Provide the [x, y] coordinate of the cell's center where the given text is located.  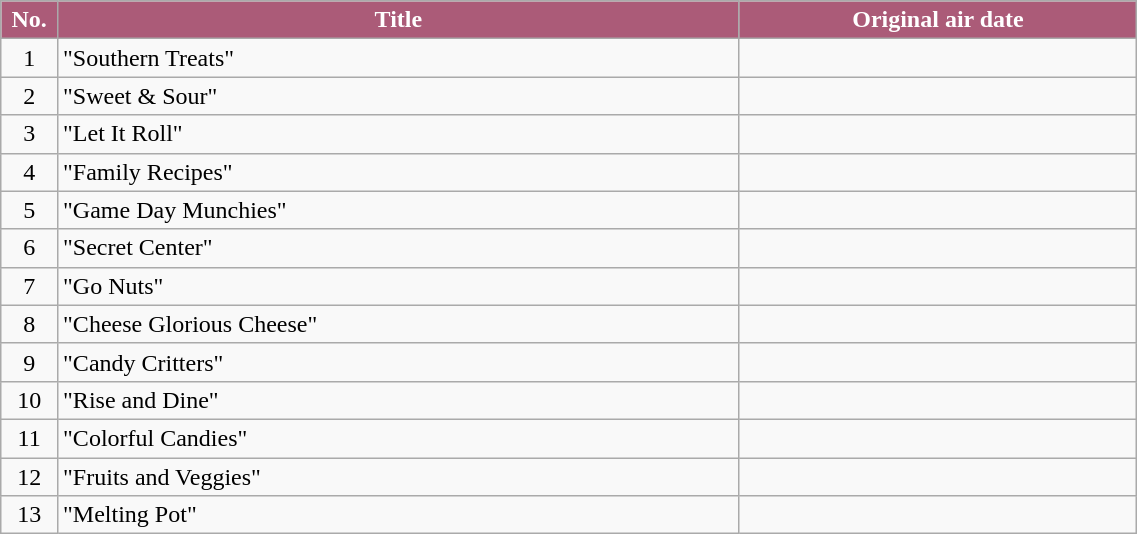
"Let It Roll" [399, 134]
"Colorful Candies" [399, 438]
"Melting Pot" [399, 515]
9 [30, 362]
"Family Recipes" [399, 172]
5 [30, 210]
12 [30, 477]
"Secret Center" [399, 248]
Title [399, 20]
11 [30, 438]
10 [30, 400]
"Sweet & Sour" [399, 96]
"Game Day Munchies" [399, 210]
"Southern Treats" [399, 58]
"Candy Critters" [399, 362]
"Cheese Glorious Cheese" [399, 324]
13 [30, 515]
6 [30, 248]
8 [30, 324]
"Go Nuts" [399, 286]
"Rise and Dine" [399, 400]
No. [30, 20]
1 [30, 58]
7 [30, 286]
3 [30, 134]
4 [30, 172]
"Fruits and Veggies" [399, 477]
Original air date [938, 20]
2 [30, 96]
